Find where the given text appears and provide that cell's center as [X, Y] coordinate. 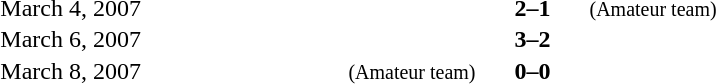
3–2 [532, 39]
